Output the (X, Y) coordinate of the center of the cell containing the given text.  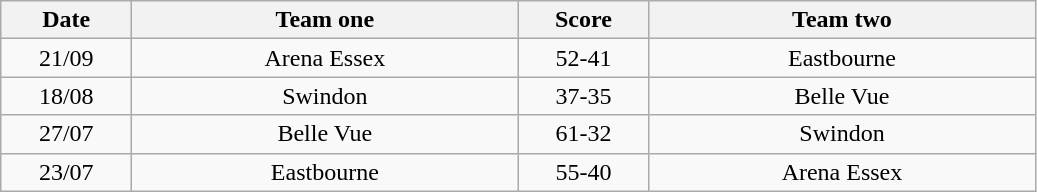
37-35 (584, 96)
27/07 (66, 134)
55-40 (584, 172)
23/07 (66, 172)
18/08 (66, 96)
52-41 (584, 58)
61-32 (584, 134)
Team two (842, 20)
21/09 (66, 58)
Date (66, 20)
Score (584, 20)
Team one (325, 20)
